From the cell containing the given text, extract its center point as [x, y] coordinate. 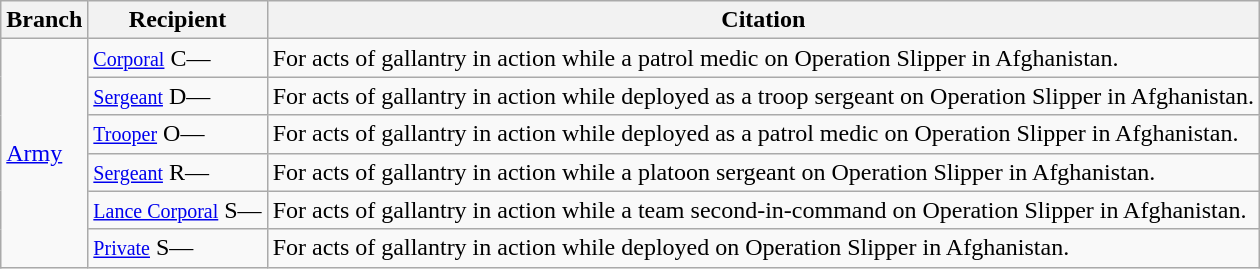
Trooper O— [178, 134]
For acts of gallantry in action while a team second-in-command on Operation Slipper in Afghanistan. [763, 210]
Sergeant R— [178, 172]
For acts of gallantry in action while deployed as a patrol medic on Operation Slipper in Afghanistan. [763, 134]
For acts of gallantry in action while deployed as a troop sergeant on Operation Slipper in Afghanistan. [763, 96]
For acts of gallantry in action while deployed on Operation Slipper in Afghanistan. [763, 248]
Recipient [178, 20]
Citation [763, 20]
Lance Corporal S— [178, 210]
Sergeant D— [178, 96]
For acts of gallantry in action while a platoon sergeant on Operation Slipper in Afghanistan. [763, 172]
Army [44, 153]
Private S— [178, 248]
Corporal C— [178, 58]
For acts of gallantry in action while a patrol medic on Operation Slipper in Afghanistan. [763, 58]
Branch [44, 20]
